Extract the [X, Y] coordinate from the center of the cell holding the provided text.  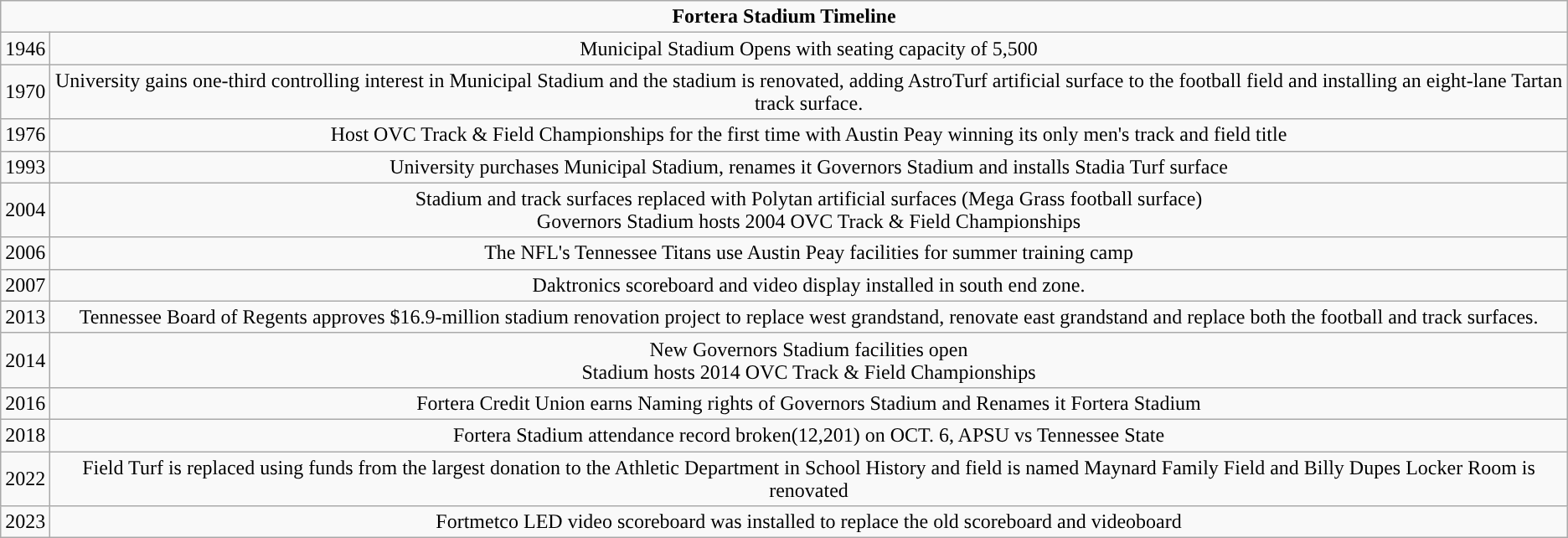
Fortmetco LED video scoreboard was installed to replace the old scoreboard and videoboard [809, 522]
2014 [25, 360]
University purchases Municipal Stadium, renames it Governors Stadium and installs Stadia Turf surface [809, 167]
2016 [25, 403]
2018 [25, 435]
Daktronics scoreboard and video display installed in south end zone. [809, 285]
Fortera Stadium Timeline [784, 17]
Host OVC Track & Field Championships for the first time with Austin Peay winning its only men's track and field title [809, 135]
2013 [25, 317]
1946 [25, 49]
1970 [25, 92]
2022 [25, 478]
Fortera Credit Union earns Naming rights of Governors Stadium and Renames it Fortera Stadium [809, 403]
New Governors Stadium facilities openStadium hosts 2014 OVC Track & Field Championships [809, 360]
1993 [25, 167]
2007 [25, 285]
1976 [25, 135]
Fortera Stadium attendance record broken(12,201) on OCT. 6, APSU vs Tennessee State [809, 435]
Municipal Stadium Opens with seating capacity of 5,500 [809, 49]
2004 [25, 210]
The NFL's Tennessee Titans use Austin Peay facilities for summer training camp [809, 253]
2006 [25, 253]
2023 [25, 522]
